Identify which cell holds the provided text, then report its [x, y] central coordinate. 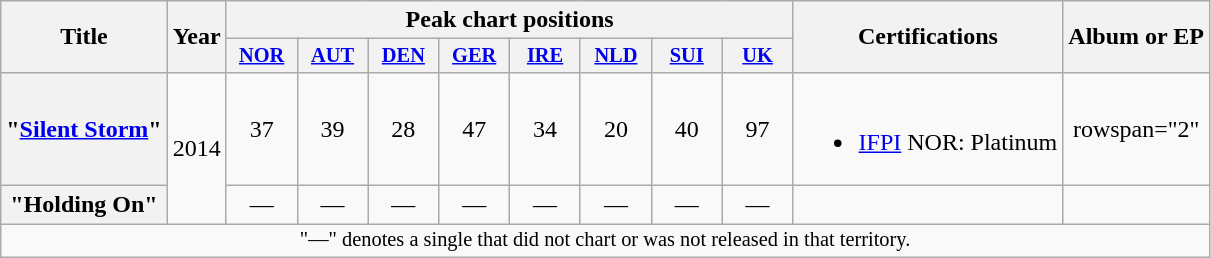
"Holding On" [84, 205]
"Silent Storm" [84, 128]
40 [686, 128]
97 [758, 128]
28 [404, 128]
NLD [616, 56]
UK [758, 56]
AUT [332, 56]
IFPI NOR: Platinum [928, 128]
Album or EP [1136, 37]
39 [332, 128]
Year [196, 37]
"—" denotes a single that did not chart or was not released in that territory. [606, 241]
34 [546, 128]
37 [262, 128]
Title [84, 37]
SUI [686, 56]
IRE [546, 56]
Peak chart positions [510, 20]
GER [474, 56]
2014 [196, 148]
DEN [404, 56]
NOR [262, 56]
rowspan="2" [1136, 128]
20 [616, 128]
Certifications [928, 37]
47 [474, 128]
